Scan for the cell matching the given text and deliver its (X, Y) coordinate at center. 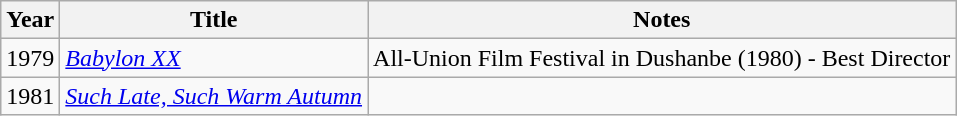
1979 (30, 58)
All-Union Film Festival in Dushanbe (1980) - Best Director (662, 58)
Such Late, Such Warm Autumn (214, 96)
Babylon XX (214, 58)
Title (214, 20)
Year (30, 20)
Notes (662, 20)
1981 (30, 96)
